Search for the cell housing the specified text and yield its [X, Y] center coordinate. 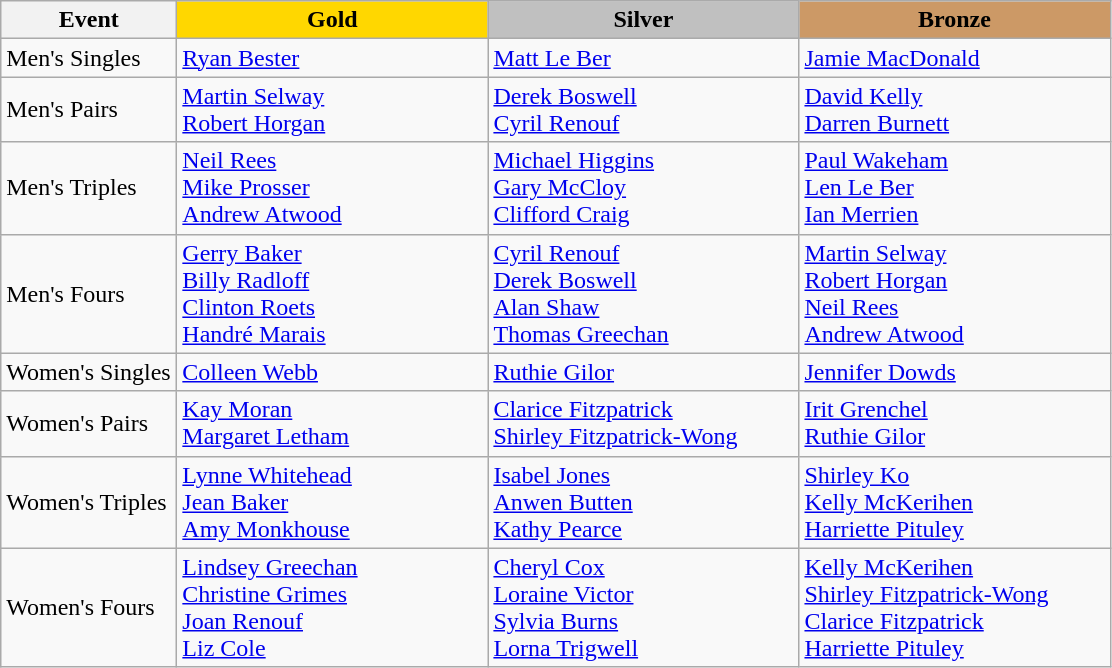
Event [89, 20]
Derek BoswellCyril Renouf [644, 110]
Martin SelwayRobert Horgan [332, 110]
Clarice FitzpatrickShirley Fitzpatrick-Wong [644, 424]
Matt Le Ber [644, 58]
Jamie MacDonald [954, 58]
Silver [644, 20]
Kelly McKerihenShirley Fitzpatrick-WongClarice FitzpatrickHarriette Pituley [954, 608]
Lynne WhiteheadJean BakerAmy Monkhouse [332, 502]
Colleen Webb [332, 372]
David Kelly Darren Burnett [954, 110]
Men's Pairs [89, 110]
Ryan Bester [332, 58]
Irit Grenchel Ruthie Gilor [954, 424]
Cyril Renouf Derek BoswellAlan ShawThomas Greechan [644, 294]
Neil ReesMike ProsserAndrew Atwood [332, 188]
Paul WakehamLen Le BerIan Merrien [954, 188]
Women's Pairs [89, 424]
Cheryl CoxLoraine VictorSylvia BurnsLorna Trigwell [644, 608]
Women's Singles [89, 372]
Men's Triples [89, 188]
Jennifer Dowds [954, 372]
Michael HigginsGary McCloyClifford Craig [644, 188]
Women's Triples [89, 502]
Bronze [954, 20]
Men's Fours [89, 294]
Isabel JonesAnwen ButtenKathy Pearce [644, 502]
Gerry BakerBilly RadloffClinton RoetsHandré Marais [332, 294]
Ruthie Gilor [644, 372]
Men's Singles [89, 58]
Gold [332, 20]
Lindsey GreechanChristine GrimesJoan RenoufLiz Cole [332, 608]
Martin SelwayRobert HorganNeil ReesAndrew Atwood [954, 294]
Shirley KoKelly McKerihenHarriette Pituley [954, 502]
Kay MoranMargaret Letham [332, 424]
Women's Fours [89, 608]
